Identify which cell holds the provided text, then report its [X, Y] central coordinate. 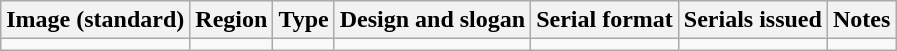
Region [232, 20]
Serials issued [752, 20]
Image (standard) [96, 20]
Design and slogan [432, 20]
Serial format [605, 20]
Notes [861, 20]
Type [304, 20]
